Capture the cell that displays the provided text and extract its (X, Y) central coordinate. 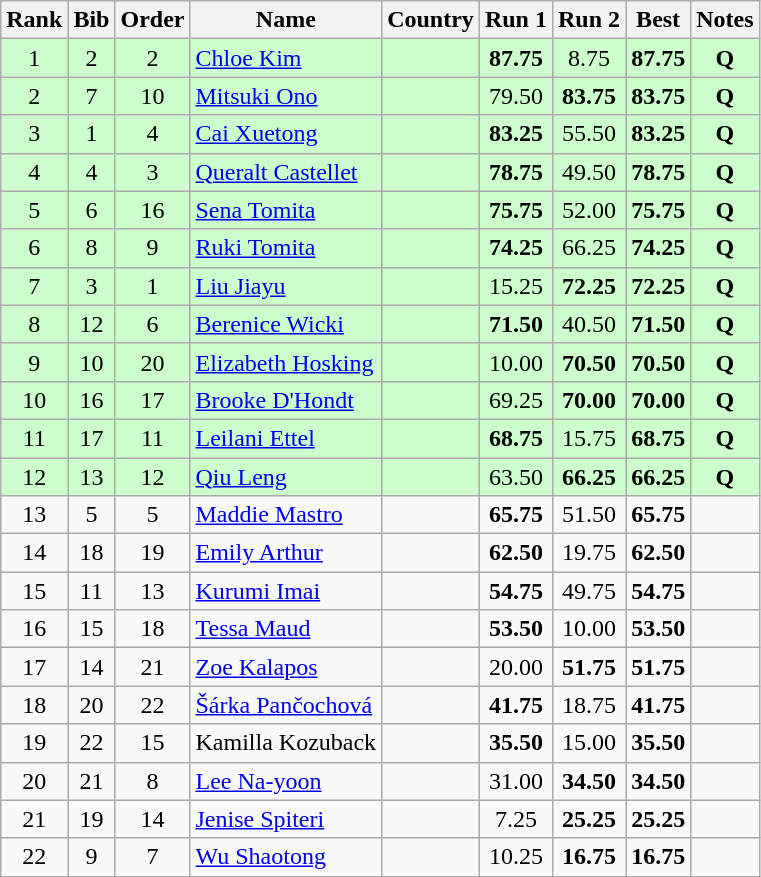
Notes (725, 20)
19.75 (588, 553)
10.25 (516, 857)
Name (286, 20)
Brooke D'Hondt (286, 400)
Kamilla Kozuback (286, 743)
63.50 (516, 477)
Elizabeth Hosking (286, 362)
Order (152, 20)
79.50 (516, 96)
8.75 (588, 58)
Zoe Kalapos (286, 667)
Leilani Ettel (286, 438)
40.50 (588, 324)
49.75 (588, 591)
69.25 (516, 400)
Country (431, 20)
Wu Shaotong (286, 857)
Bib (92, 20)
55.50 (588, 134)
Mitsuki Ono (286, 96)
15.00 (588, 743)
51.50 (588, 515)
Jenise Spiteri (286, 819)
15.75 (588, 438)
Ruki Tomita (286, 248)
Berenice Wicki (286, 324)
Queralt Castellet (286, 172)
Liu Jiayu (286, 286)
7.25 (516, 819)
Run 1 (516, 20)
18.75 (588, 705)
Kurumi Imai (286, 591)
Rank (34, 20)
Cai Xuetong (286, 134)
Emily Arthur (286, 553)
15.25 (516, 286)
Best (658, 20)
Run 2 (588, 20)
Tessa Maud (286, 629)
20.00 (516, 667)
52.00 (588, 210)
49.50 (588, 172)
Šárka Pančochová (286, 705)
Sena Tomita (286, 210)
Qiu Leng (286, 477)
Lee Na-yoon (286, 781)
Chloe Kim (286, 58)
31.00 (516, 781)
Maddie Mastro (286, 515)
